From the cell containing the given text, extract its center point as [x, y] coordinate. 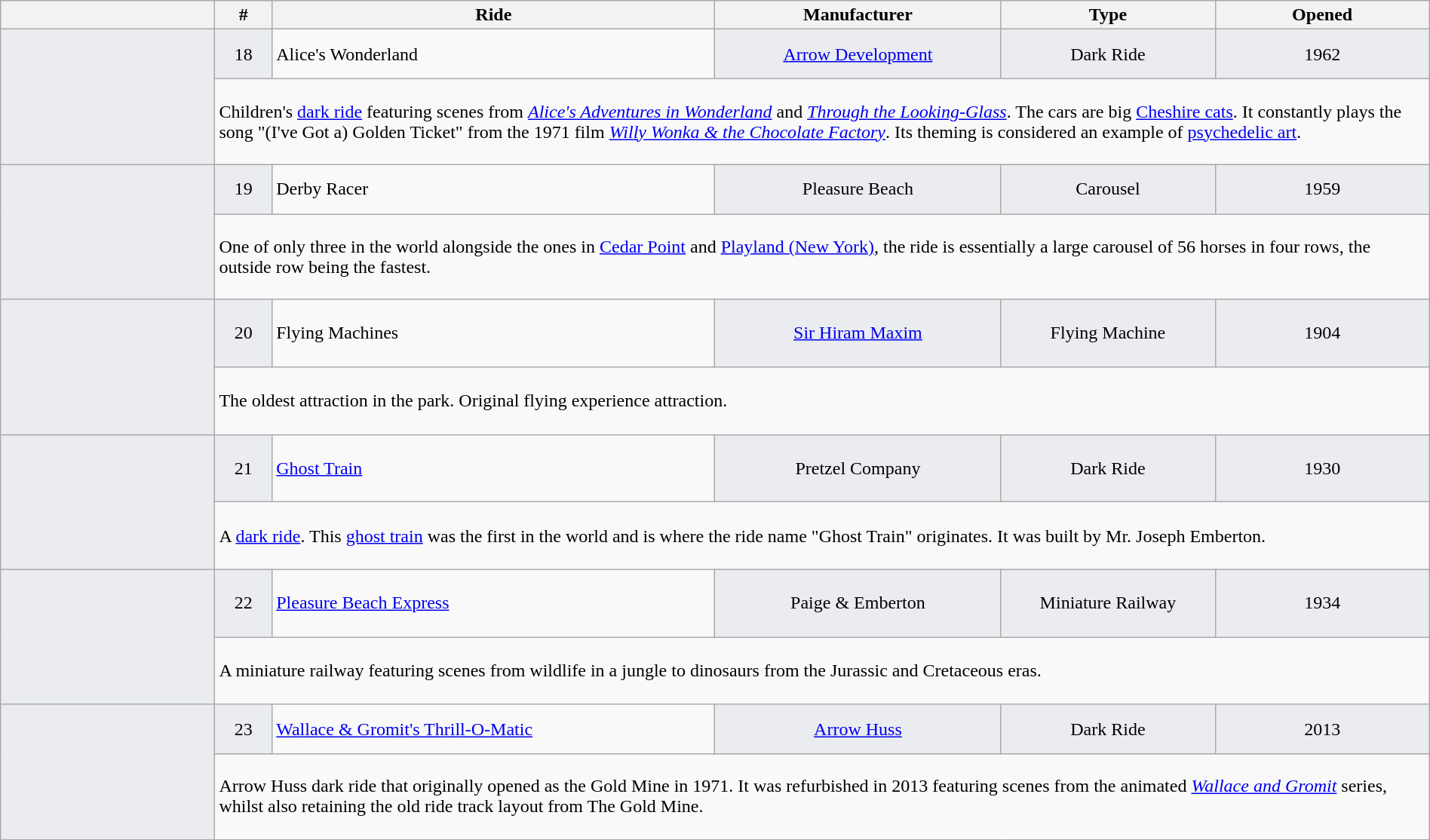
Wallace & Gromit's Thrill-O-Matic [493, 729]
Arrow Huss [858, 729]
Arrow Development [858, 54]
Flying Machines [493, 333]
Manufacturer [858, 15]
Ride [493, 15]
21 [244, 468]
Type [1108, 15]
1930 [1322, 468]
23 [244, 729]
Pleasure Beach [858, 189]
1959 [1322, 189]
Ghost Train [493, 468]
20 [244, 333]
The oldest attraction in the park. Original flying experience attraction. [822, 400]
Miniature Railway [1108, 603]
Carousel [1108, 189]
Pleasure Beach Express [493, 603]
22 [244, 603]
19 [244, 189]
Alice's Wonderland [493, 54]
Pretzel Company [858, 468]
Flying Machine [1108, 333]
Opened [1322, 15]
Sir Hiram Maxim [858, 333]
# [244, 15]
A miniature railway featuring scenes from wildlife in a jungle to dinosaurs from the Jurassic and Cretaceous eras. [822, 671]
18 [244, 54]
1934 [1322, 603]
Paige & Emberton [858, 603]
1962 [1322, 54]
1904 [1322, 333]
A dark ride. This ghost train was the first in the world and is where the ride name "Ghost Train" originates. It was built by Mr. Joseph Emberton. [822, 536]
2013 [1322, 729]
Derby Racer [493, 189]
